Return [X, Y] of the center of cell containing provided text 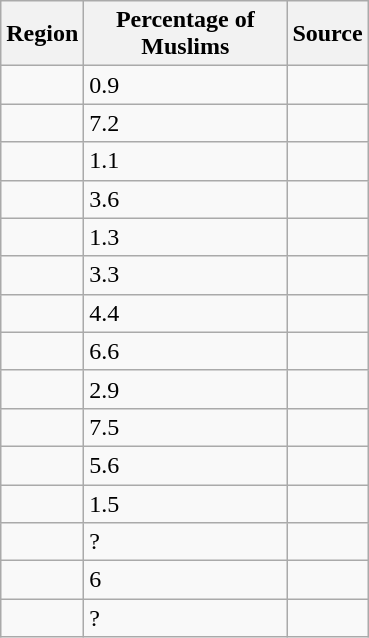
1.5 [186, 503]
2.9 [186, 389]
6 [186, 580]
0.9 [186, 85]
1.3 [186, 237]
Percentage of Muslims [186, 34]
Region [42, 34]
1.1 [186, 161]
Source [328, 34]
3.3 [186, 275]
7.2 [186, 123]
7.5 [186, 427]
6.6 [186, 351]
3.6 [186, 199]
4.4 [186, 313]
5.6 [186, 465]
